Output the [x, y] coordinate of the center of the cell containing the given text.  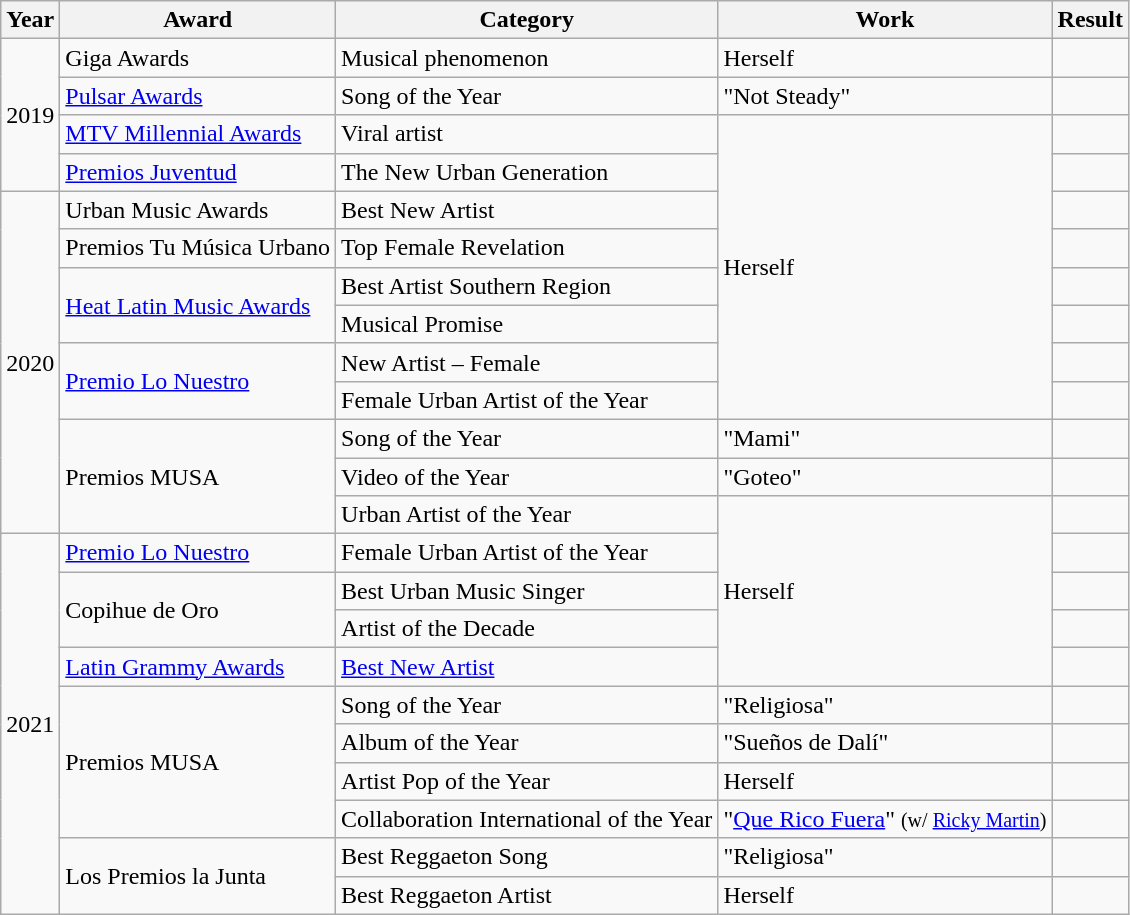
Urban Artist of the Year [527, 515]
Los Premios la Junta [198, 876]
Video of the Year [527, 477]
Musical Promise [527, 324]
"Not Steady" [885, 96]
MTV Millennial Awards [198, 134]
Latin Grammy Awards [198, 667]
Album of the Year [527, 743]
Copihue de Oro [198, 610]
Best Reggaeton Artist [527, 895]
Musical phenomenon [527, 58]
Top Female Revelation [527, 248]
"Mami" [885, 438]
"Que Rico Fuera" (w/ Ricky Martin) [885, 819]
"Goteo" [885, 477]
Premios Juventud [198, 172]
New Artist – Female [527, 362]
Viral artist [527, 134]
Premios Tu Música Urbano [198, 248]
Best Artist Southern Region [527, 286]
Giga Awards [198, 58]
Best Urban Music Singer [527, 591]
Best Reggaeton Song [527, 857]
2021 [30, 724]
Award [198, 20]
Heat Latin Music Awards [198, 305]
"Sueños de Dalí" [885, 743]
Result [1090, 20]
Pulsar Awards [198, 96]
Category [527, 20]
2019 [30, 115]
Artist Pop of the Year [527, 781]
Work [885, 20]
Urban Music Awards [198, 210]
The New Urban Generation [527, 172]
Artist of the Decade [527, 629]
Year [30, 20]
2020 [30, 362]
Collaboration International of the Year [527, 819]
